Identify which cell holds the provided text, then report its [X, Y] central coordinate. 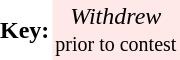
Withdrewprior to contest [116, 30]
